Pinpoint the cell where the given text exists, returning its [X, Y] midpoint coordinate. 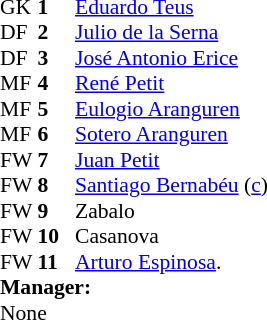
10 [56, 237]
7 [56, 160]
8 [56, 185]
5 [56, 109]
2 [56, 33]
3 [56, 58]
6 [56, 135]
11 [56, 262]
9 [56, 211]
4 [56, 83]
